Return the (x, y) coordinate for the center point of the cell that contains the specified text.  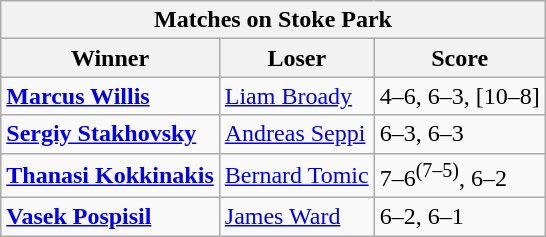
Thanasi Kokkinakis (110, 176)
Marcus Willis (110, 96)
7–6(7–5), 6–2 (460, 176)
4–6, 6–3, [10–8] (460, 96)
Sergiy Stakhovsky (110, 134)
6–3, 6–3 (460, 134)
James Ward (296, 217)
Andreas Seppi (296, 134)
Score (460, 58)
Liam Broady (296, 96)
Winner (110, 58)
Matches on Stoke Park (273, 20)
6–2, 6–1 (460, 217)
Loser (296, 58)
Vasek Pospisil (110, 217)
Bernard Tomic (296, 176)
